Extract the (x, y) coordinate from the center of the cell holding the provided text.  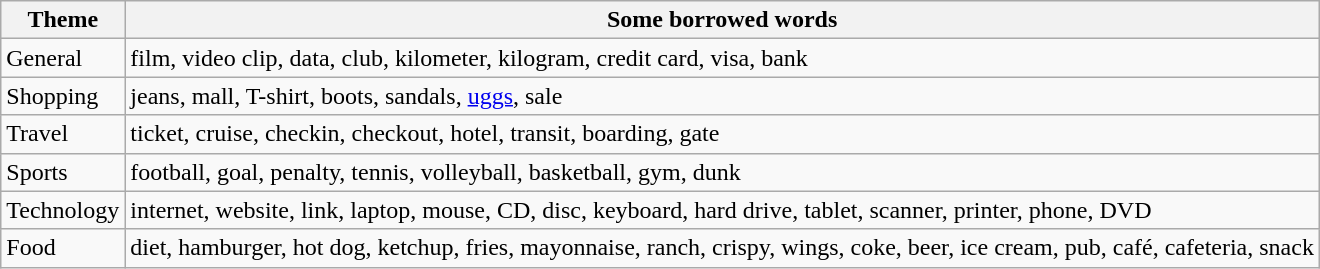
internet, website, link, laptop, mouse, CD, disc, keyboard, hard drive, tablet, scanner, printer, phone, DVD (722, 210)
ticket, cruise, checkin, checkout, hotel, transit, boarding, gate (722, 134)
jeans, mall, T-shirt, boots, sandals, uggs, sale (722, 96)
Travel (63, 134)
General (63, 58)
film, video clip, data, club, kilometer, kilogram, credit card, visa, bank (722, 58)
Theme (63, 20)
football, goal, penalty, tennis, volleyball, basketball, gym, dunk (722, 172)
Sports (63, 172)
Food (63, 248)
Shopping (63, 96)
Some borrowed words (722, 20)
diet, hamburger, hot dog, ketchup, fries, mayonnaise, ranch, crispy, wings, coke, beer, ice cream, pub, café, cafeteria, snack (722, 248)
Technology (63, 210)
